From the cell containing the given text, extract its center point as (X, Y) coordinate. 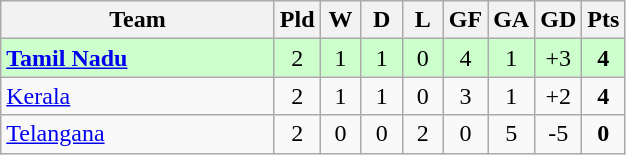
5 (512, 134)
GF (465, 20)
3 (465, 96)
W (340, 20)
Pld (297, 20)
L (422, 20)
Team (138, 20)
+3 (558, 58)
+2 (558, 96)
Pts (604, 20)
Kerala (138, 96)
GD (558, 20)
GA (512, 20)
Telangana (138, 134)
-5 (558, 134)
Tamil Nadu (138, 58)
D (382, 20)
